Identify which cell holds the provided text, then report its [X, Y] central coordinate. 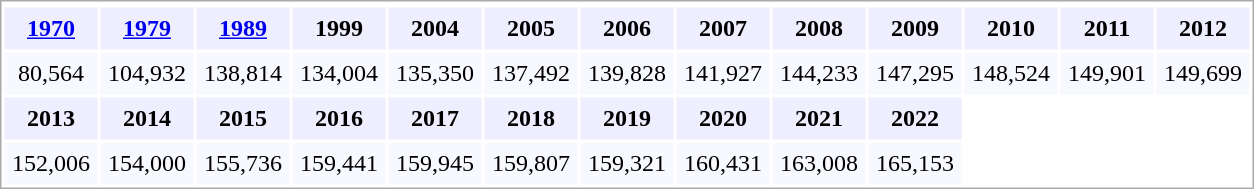
154,000 [146, 163]
2010 [1010, 29]
165,153 [914, 163]
149,699 [1202, 73]
1970 [50, 29]
159,807 [530, 163]
2006 [626, 29]
2005 [530, 29]
1999 [338, 29]
152,006 [50, 163]
2009 [914, 29]
160,431 [722, 163]
159,945 [434, 163]
144,233 [818, 73]
159,441 [338, 163]
147,295 [914, 73]
163,008 [818, 163]
2017 [434, 119]
2008 [818, 29]
155,736 [242, 163]
137,492 [530, 73]
2012 [1202, 29]
159,321 [626, 163]
2022 [914, 119]
80,564 [50, 73]
2019 [626, 119]
2015 [242, 119]
2018 [530, 119]
1979 [146, 29]
2013 [50, 119]
2004 [434, 29]
2014 [146, 119]
148,524 [1010, 73]
141,927 [722, 73]
2007 [722, 29]
134,004 [338, 73]
2021 [818, 119]
1989 [242, 29]
135,350 [434, 73]
149,901 [1106, 73]
139,828 [626, 73]
2020 [722, 119]
138,814 [242, 73]
2011 [1106, 29]
104,932 [146, 73]
2016 [338, 119]
